Pinpoint the cell where the given text exists, returning its (X, Y) midpoint coordinate. 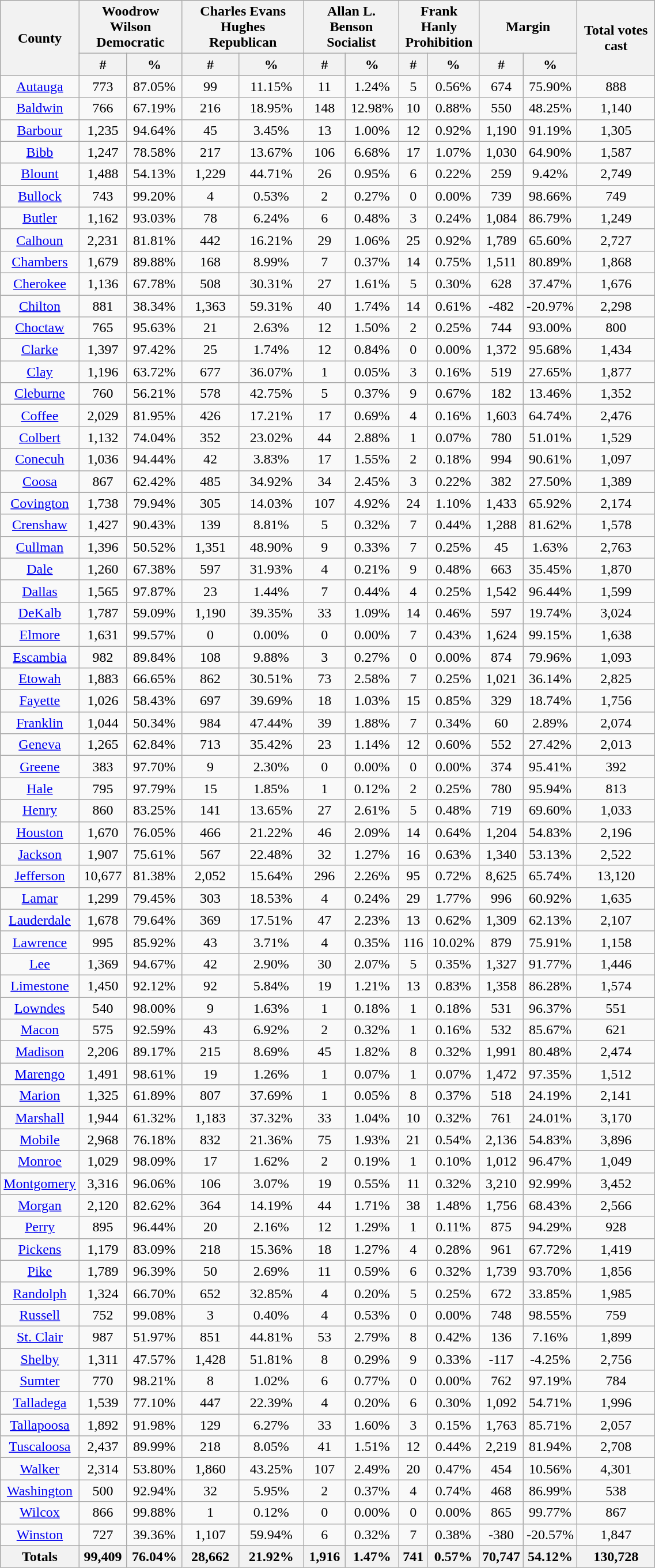
1,196 (103, 372)
1.21% (372, 986)
66.65% (154, 679)
54.71% (551, 1403)
215 (210, 1052)
Coosa (40, 481)
1,021 (501, 679)
74.04% (154, 438)
1,916 (324, 1556)
136 (501, 1337)
Tuscaloosa (40, 1447)
Perry (40, 1227)
65.60% (551, 240)
24.19% (551, 1096)
1,428 (210, 1359)
64.74% (551, 416)
Monroe (40, 1162)
62.84% (154, 745)
Escambia (40, 657)
91.19% (551, 130)
1.03% (372, 701)
2.69% (271, 1271)
1,877 (616, 372)
0.47% (453, 1469)
98.61% (154, 1074)
47.44% (271, 723)
10.56% (551, 1469)
27.65% (551, 372)
3.83% (271, 459)
6.68% (372, 152)
54.13% (154, 174)
Houston (40, 832)
Franklin (40, 723)
369 (210, 920)
Covington (40, 503)
719 (501, 811)
1.51% (372, 1447)
7.16% (551, 1337)
2.07% (372, 964)
0.62% (453, 920)
1,340 (501, 854)
1.55% (372, 459)
1,049 (616, 1162)
2,057 (616, 1425)
Marengo (40, 1074)
30.31% (271, 284)
1,676 (616, 284)
1.04% (372, 1118)
Montgomery (40, 1183)
14.19% (271, 1205)
1,247 (103, 152)
1,587 (616, 152)
15.36% (271, 1249)
2,298 (616, 306)
62.13% (551, 920)
Bibb (40, 152)
2,074 (616, 723)
1,235 (103, 130)
765 (103, 328)
1,288 (501, 525)
44.71% (271, 174)
1,327 (501, 964)
98.21% (154, 1381)
1,097 (616, 459)
2,437 (103, 1447)
91.98% (154, 1425)
Baldwin (40, 108)
652 (210, 1293)
37.69% (271, 1096)
Dallas (40, 591)
3,452 (616, 1183)
30.51% (271, 679)
13,120 (616, 876)
53 (324, 1337)
Blount (40, 174)
1,899 (616, 1337)
0.63% (453, 854)
76.05% (154, 832)
0.54% (453, 1140)
79.96% (551, 657)
2.58% (372, 679)
1,631 (103, 635)
0.43% (453, 635)
1,179 (103, 1249)
99.57% (154, 635)
454 (501, 1469)
875 (501, 1227)
Charles Evans HughesRepublican (243, 27)
Wilcox (40, 1513)
13.65% (271, 811)
1,542 (501, 591)
Etowah (40, 679)
85.67% (551, 1030)
865 (501, 1513)
0.74% (453, 1491)
Woodrow WilsonDemocratic (130, 27)
Morgan (40, 1205)
47.57% (154, 1359)
1,539 (103, 1403)
881 (103, 306)
879 (501, 942)
61.32% (154, 1118)
63.72% (154, 372)
532 (501, 1030)
1.09% (372, 613)
Colbert (40, 438)
22.48% (271, 854)
1,991 (501, 1052)
9.42% (551, 174)
3,316 (103, 1183)
0.19% (372, 1162)
1.26% (271, 1074)
759 (616, 1315)
0.11% (453, 1227)
739 (501, 196)
259 (501, 174)
1,183 (210, 1118)
81.38% (154, 876)
2,196 (616, 832)
67.78% (154, 284)
86.99% (551, 1491)
69.60% (551, 811)
1,044 (103, 723)
305 (210, 503)
Marion (40, 1096)
-20.97% (551, 306)
2,968 (103, 1140)
62.42% (154, 481)
0.75% (453, 262)
18.53% (271, 898)
329 (501, 701)
Mobile (40, 1140)
996 (501, 898)
807 (210, 1096)
50 (210, 1271)
Clay (40, 372)
1,427 (103, 525)
Cleburne (40, 394)
2.61% (372, 811)
1,012 (501, 1162)
92.99% (551, 1183)
3.71% (271, 942)
1,574 (616, 986)
91.77% (551, 964)
741 (414, 1556)
761 (501, 1118)
St. Clair (40, 1337)
743 (103, 196)
0.21% (372, 569)
1,603 (501, 416)
468 (501, 1491)
2,522 (616, 854)
Margin (528, 27)
2,136 (501, 1140)
-380 (501, 1535)
217 (210, 152)
97.42% (154, 350)
744 (501, 328)
92.94% (154, 1491)
96.06% (154, 1183)
Coffee (40, 416)
99 (210, 86)
96.39% (154, 1271)
1.50% (372, 328)
800 (616, 328)
3,024 (616, 613)
2,474 (616, 1052)
89.88% (154, 262)
47 (324, 920)
1,158 (616, 942)
500 (103, 1491)
59.31% (271, 306)
1.29% (372, 1227)
0.64% (453, 832)
442 (210, 240)
1,358 (501, 986)
75 (324, 1140)
519 (501, 372)
0.56% (453, 86)
5.95% (271, 1491)
2,174 (616, 503)
1,870 (616, 569)
59.94% (271, 1535)
762 (501, 1381)
83.25% (154, 811)
81.62% (551, 525)
Calhoun (40, 240)
53.80% (154, 1469)
888 (616, 86)
874 (501, 657)
35.42% (271, 745)
21.92% (271, 1556)
12.98% (372, 108)
141 (210, 811)
8.05% (271, 1447)
93.00% (551, 328)
0.61% (453, 306)
1,433 (501, 503)
928 (616, 1227)
1,397 (103, 350)
75.61% (154, 854)
108 (210, 657)
895 (103, 1227)
984 (210, 723)
567 (210, 854)
1,446 (616, 964)
Jackson (40, 854)
1,305 (616, 130)
27.50% (551, 481)
1,204 (501, 832)
43.25% (271, 1469)
1,029 (103, 1162)
1,488 (103, 174)
Elmore (40, 635)
575 (103, 1030)
1,512 (616, 1074)
Lawrence (40, 942)
39.69% (271, 701)
4.92% (372, 503)
1,419 (616, 1249)
1,352 (616, 394)
Fayette (40, 701)
34.92% (271, 481)
1.48% (453, 1205)
987 (103, 1337)
862 (210, 679)
760 (103, 394)
Sumter (40, 1381)
1,162 (103, 218)
303 (210, 898)
89.17% (154, 1052)
1,363 (210, 306)
58.43% (154, 701)
1,396 (103, 547)
0.42% (453, 1337)
1.47% (372, 1556)
1,739 (501, 1271)
33.85% (551, 1293)
Clarke (40, 350)
0.29% (372, 1359)
85.92% (154, 942)
90.61% (551, 459)
382 (501, 481)
Washington (40, 1491)
0.15% (453, 1425)
30 (324, 964)
Marshall (40, 1118)
0.83% (453, 986)
99.08% (154, 1315)
97.70% (154, 767)
1,907 (103, 854)
531 (501, 1008)
6.24% (271, 218)
508 (210, 284)
13.67% (271, 152)
1,738 (103, 503)
35.45% (551, 569)
2,219 (501, 1447)
79.64% (154, 920)
98.55% (551, 1315)
1,132 (103, 438)
1.93% (372, 1140)
0.60% (453, 745)
92.12% (154, 986)
0.46% (453, 613)
23.02% (271, 438)
99.88% (154, 1513)
3,170 (616, 1118)
352 (210, 438)
1,670 (103, 832)
552 (501, 745)
0.28% (453, 1249)
1,434 (616, 350)
99.77% (551, 1513)
31.93% (271, 569)
Lauderdale (40, 920)
77.10% (154, 1403)
0.85% (453, 701)
65.74% (551, 876)
1.82% (372, 1052)
8.99% (271, 262)
2.89% (551, 723)
1.10% (453, 503)
76.18% (154, 1140)
Crenshaw (40, 525)
1.00% (372, 130)
1,026 (103, 701)
0.88% (453, 108)
94.29% (551, 1227)
851 (210, 1337)
129 (210, 1425)
85.71% (551, 1425)
Chilton (40, 306)
2,314 (103, 1469)
2,029 (103, 416)
86.79% (551, 218)
36.07% (271, 372)
1.61% (372, 284)
67.72% (551, 1249)
1,249 (616, 218)
Cullman (40, 547)
15.64% (271, 876)
374 (501, 767)
89.84% (154, 657)
466 (210, 832)
Walker (40, 1469)
56.21% (154, 394)
46 (324, 832)
1.85% (271, 789)
1,763 (501, 1425)
Shelby (40, 1359)
1,985 (616, 1293)
628 (501, 284)
392 (616, 767)
92 (210, 986)
216 (210, 108)
2,825 (616, 679)
0.38% (453, 1535)
0.95% (372, 174)
0.67% (453, 394)
1,565 (103, 591)
48.90% (271, 547)
0.72% (453, 876)
86.28% (551, 986)
1,678 (103, 920)
1.24% (372, 86)
Pike (40, 1271)
1,351 (210, 547)
37.32% (271, 1118)
75.91% (551, 942)
10.02% (453, 942)
Macon (40, 1030)
59.09% (154, 613)
2.45% (372, 481)
75.90% (551, 86)
94.44% (154, 459)
18.74% (551, 701)
1,472 (501, 1074)
364 (210, 1205)
1.60% (372, 1425)
1,638 (616, 635)
1,140 (616, 108)
674 (501, 86)
1,229 (210, 174)
2.16% (271, 1227)
749 (616, 196)
485 (210, 481)
0.10% (453, 1162)
1,030 (501, 152)
866 (103, 1513)
-20.57% (551, 1535)
2,013 (616, 745)
26 (324, 174)
Limestone (40, 986)
727 (103, 1535)
95.68% (551, 350)
1,868 (616, 262)
11.15% (271, 86)
0.40% (271, 1315)
3.07% (271, 1183)
447 (210, 1403)
1.88% (372, 723)
97.87% (154, 591)
1,084 (501, 218)
Chambers (40, 262)
1,093 (616, 657)
2,206 (103, 1052)
130,728 (616, 1556)
97.79% (154, 789)
550 (501, 108)
93.03% (154, 218)
79.94% (154, 503)
78.58% (154, 152)
Frank HanlyProhibition (439, 27)
98.66% (551, 196)
96.47% (551, 1162)
-4.25% (551, 1359)
95.41% (551, 767)
784 (616, 1381)
95.63% (154, 328)
Choctaw (40, 328)
1,679 (103, 262)
87.05% (154, 86)
697 (210, 701)
1,033 (616, 811)
1,036 (103, 459)
Lee (40, 964)
3,896 (616, 1140)
2,756 (616, 1359)
168 (210, 262)
39.35% (271, 613)
748 (501, 1315)
182 (501, 394)
538 (616, 1491)
1,092 (501, 1403)
51.97% (154, 1337)
48.25% (551, 108)
813 (616, 789)
Conecuh (40, 459)
995 (103, 942)
383 (103, 767)
81.95% (154, 416)
-117 (501, 1359)
Cherokee (40, 284)
Pickens (40, 1249)
2.79% (372, 1337)
44.81% (271, 1337)
1,299 (103, 898)
296 (324, 876)
54.12% (551, 1556)
89.99% (154, 1447)
2.30% (271, 767)
83.09% (154, 1249)
770 (103, 1381)
98.09% (154, 1162)
82.62% (154, 1205)
1,578 (616, 525)
1,892 (103, 1425)
92.59% (154, 1030)
17.51% (271, 920)
32.85% (271, 1293)
37.47% (551, 284)
Autauga (40, 86)
Butler (40, 218)
60.92% (551, 898)
79.45% (154, 898)
Madison (40, 1052)
621 (616, 1030)
28,662 (210, 1556)
832 (210, 1140)
22.39% (271, 1403)
2,476 (616, 416)
1,265 (103, 745)
1.77% (453, 898)
2.09% (372, 832)
766 (103, 108)
81.81% (154, 240)
0.59% (372, 1271)
40 (324, 306)
1,372 (501, 350)
96.37% (551, 1008)
Jefferson (40, 876)
663 (501, 569)
1.02% (271, 1381)
Greene (40, 767)
Hale (40, 789)
1,944 (103, 1118)
9.88% (271, 657)
1,847 (616, 1535)
34 (324, 481)
2,141 (616, 1096)
93.70% (551, 1271)
38.34% (154, 306)
2.63% (271, 328)
13.46% (551, 394)
672 (501, 1293)
16 (414, 854)
1,450 (103, 986)
1,325 (103, 1096)
1.07% (453, 152)
0.77% (372, 1381)
139 (210, 525)
Dale (40, 569)
Totals (40, 1556)
Lowndes (40, 1008)
2.90% (271, 964)
994 (501, 459)
426 (210, 416)
752 (103, 1315)
2,749 (616, 174)
Geneva (40, 745)
551 (616, 1008)
860 (103, 811)
97.19% (551, 1381)
1,599 (616, 591)
Russell (40, 1315)
42.75% (271, 394)
2.49% (372, 1469)
Henry (40, 811)
1,883 (103, 679)
2,120 (103, 1205)
97.35% (551, 1074)
80.89% (551, 262)
65.92% (551, 503)
39 (324, 723)
1,369 (103, 964)
38 (414, 1205)
78 (210, 218)
36.14% (551, 679)
Lamar (40, 898)
713 (210, 745)
1,635 (616, 898)
1,491 (103, 1074)
24 (414, 503)
95.94% (551, 789)
Total votes cast (616, 38)
80.48% (551, 1052)
Tallapoosa (40, 1425)
1,136 (103, 284)
94.67% (154, 964)
67.19% (154, 108)
2,052 (210, 876)
1.44% (271, 591)
1,107 (210, 1535)
148 (324, 108)
2,727 (616, 240)
961 (501, 1249)
1,260 (103, 569)
Allan L. BensonSocialist (351, 27)
6.92% (271, 1030)
Bullock (40, 196)
61.89% (154, 1096)
982 (103, 657)
3,210 (501, 1183)
116 (414, 942)
18.95% (271, 108)
1,309 (501, 920)
1,860 (210, 1469)
2,566 (616, 1205)
DeKalb (40, 613)
8.81% (271, 525)
21.36% (271, 1140)
17.21% (271, 416)
21.22% (271, 832)
1,996 (616, 1403)
1,311 (103, 1359)
1,624 (501, 635)
16.21% (271, 240)
68.43% (551, 1205)
24.01% (551, 1118)
1.62% (271, 1162)
2,231 (103, 240)
0.34% (453, 723)
51.01% (551, 438)
8.69% (271, 1052)
70,747 (501, 1556)
51.81% (271, 1359)
0.57% (453, 1556)
90.43% (154, 525)
76.04% (154, 1556)
0.55% (372, 1183)
540 (103, 1008)
99.15% (551, 635)
1,529 (616, 438)
Barbour (40, 130)
73 (324, 679)
39.36% (154, 1535)
4,301 (616, 1469)
81.94% (551, 1447)
2,107 (616, 920)
60 (501, 723)
2.26% (372, 876)
Talladega (40, 1403)
1,389 (616, 481)
99.20% (154, 196)
1.71% (372, 1205)
1,324 (103, 1293)
95 (414, 876)
1,511 (501, 262)
99,409 (103, 1556)
41 (324, 1447)
677 (210, 372)
Randolph (40, 1293)
Winston (40, 1535)
94.64% (154, 130)
0.69% (372, 416)
8,625 (501, 876)
19.74% (551, 613)
67.38% (154, 569)
53.13% (551, 854)
2.88% (372, 438)
1,787 (103, 613)
2,763 (616, 547)
1,856 (616, 1271)
6.27% (271, 1425)
773 (103, 86)
98.00% (154, 1008)
1.06% (372, 240)
3.45% (271, 130)
50.34% (154, 723)
County (40, 38)
-482 (501, 306)
5.84% (271, 986)
1.14% (372, 745)
795 (103, 789)
0.84% (372, 350)
518 (501, 1096)
10,677 (103, 876)
2,708 (616, 1447)
27.42% (551, 745)
66.70% (154, 1293)
14.03% (271, 503)
64.90% (551, 152)
2.23% (372, 920)
50.52% (154, 547)
578 (210, 394)
